Detect which cell encompasses the target text, then output its [x, y] center coordinate. 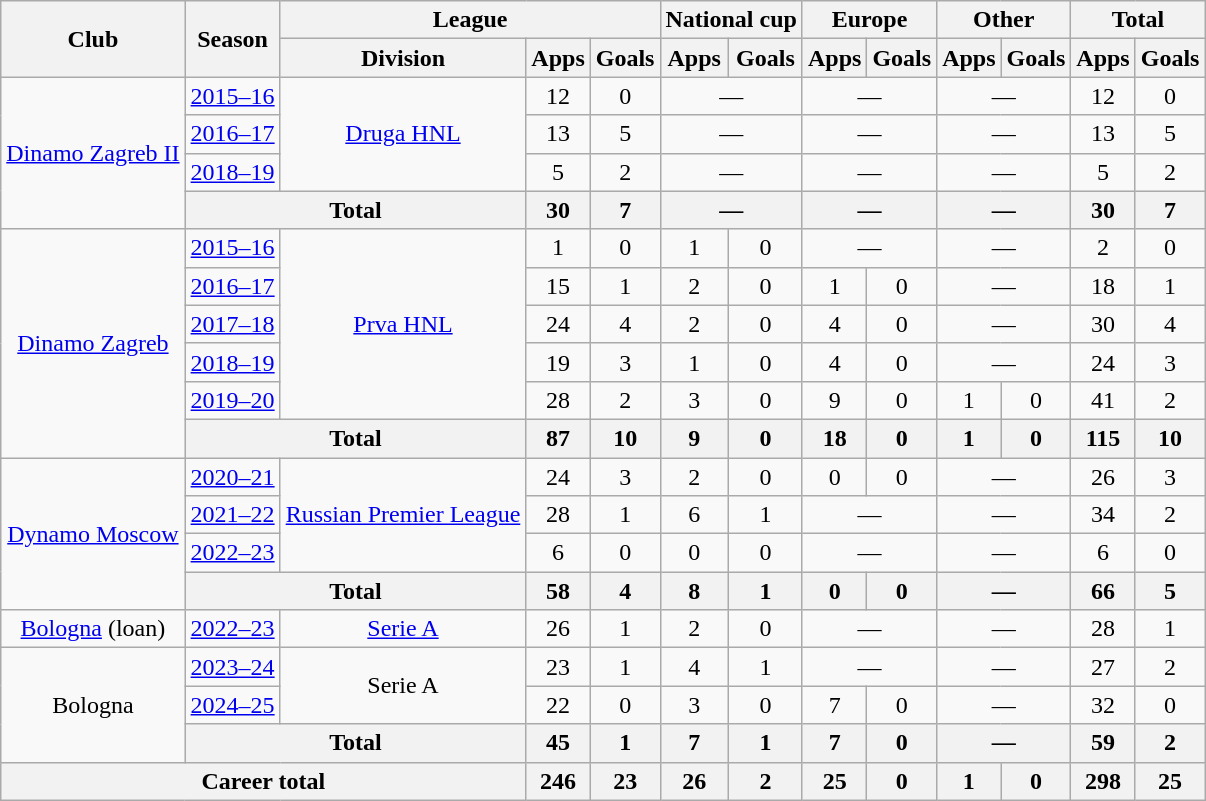
Dinamo Zagreb II [93, 153]
22 [558, 705]
15 [558, 286]
2019–20 [232, 400]
2017–18 [232, 324]
Druga HNL [403, 134]
45 [558, 743]
Other [1004, 20]
Bologna [93, 705]
8 [694, 591]
2024–25 [232, 705]
League [470, 20]
59 [1103, 743]
2021–22 [232, 515]
Bologna (loan) [93, 629]
Dynamo Moscow [93, 534]
2023–24 [232, 667]
66 [1103, 591]
Season [232, 39]
115 [1103, 438]
National cup [731, 20]
27 [1103, 667]
2020–21 [232, 477]
246 [558, 781]
Career total [264, 781]
298 [1103, 781]
Dinamo Zagreb [93, 343]
Prva HNL [403, 324]
58 [558, 591]
19 [558, 362]
Division [403, 58]
87 [558, 438]
34 [1103, 515]
Club [93, 39]
Europe [869, 20]
41 [1103, 400]
Russian Premier League [403, 515]
32 [1103, 705]
